Find where the given text appears and provide that cell's center as (x, y) coordinate. 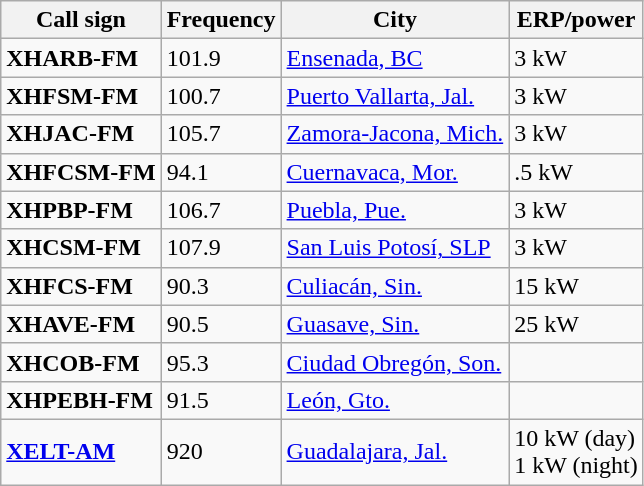
91.5 (221, 400)
106.7 (221, 210)
10 kW (day)1 kW (night) (576, 452)
XHARB-FM (81, 58)
Ciudad Obregón, Son. (395, 362)
107.9 (221, 248)
XHJAC-FM (81, 134)
León, Gto. (395, 400)
100.7 (221, 96)
15 kW (576, 286)
XHPEBH-FM (81, 400)
XHPBP-FM (81, 210)
ERP/power (576, 20)
105.7 (221, 134)
Guasave, Sin. (395, 324)
XHFCSM-FM (81, 172)
Culiacán, Sin. (395, 286)
Guadalajara, Jal. (395, 452)
Puebla, Pue. (395, 210)
25 kW (576, 324)
XELT-AM (81, 452)
94.1 (221, 172)
Cuernavaca, Mor. (395, 172)
XHFSM-FM (81, 96)
.5 kW (576, 172)
90.3 (221, 286)
90.5 (221, 324)
Puerto Vallarta, Jal. (395, 96)
920 (221, 452)
Ensenada, BC (395, 58)
101.9 (221, 58)
Zamora-Jacona, Mich. (395, 134)
Frequency (221, 20)
XHCSM-FM (81, 248)
XHCOB-FM (81, 362)
XHFCS-FM (81, 286)
San Luis Potosí, SLP (395, 248)
95.3 (221, 362)
XHAVE-FM (81, 324)
City (395, 20)
Call sign (81, 20)
